Find where the given text appears and provide that cell's center as (x, y) coordinate. 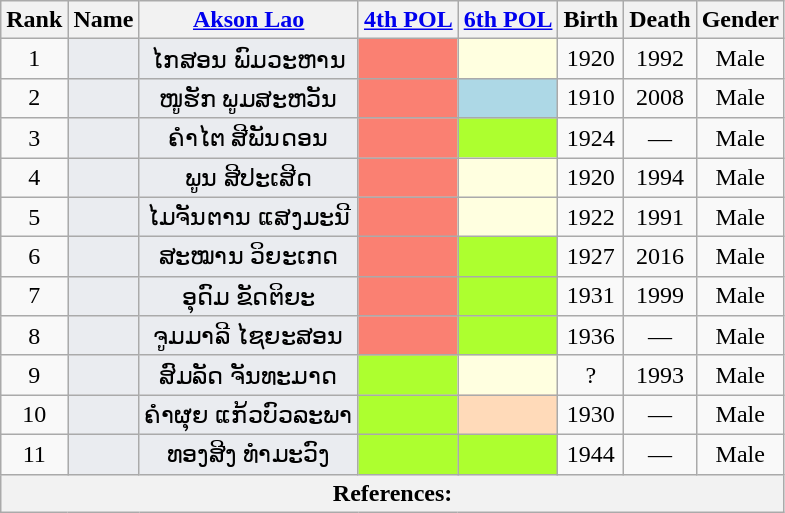
1910 (591, 98)
1924 (591, 138)
6th POL (508, 20)
1994 (660, 178)
Birth (591, 20)
ຄໍາຜຸຍ ແກ້ວບົວລະພາ (249, 415)
ໜູຮັກ ພູມສະຫວັນ (249, 98)
4 (34, 178)
1930 (591, 415)
ຈູມມາລີ ໄຊຍະສອນ (249, 336)
8 (34, 336)
? (591, 375)
ທອງສີງ ທໍາມະວົງ (249, 454)
6 (34, 257)
1992 (660, 59)
Akson Lao (249, 20)
Name (104, 20)
ໄກສອນ ພົມວະຫານ (249, 59)
5 (34, 217)
2 (34, 98)
1991 (660, 217)
1999 (660, 296)
Death (660, 20)
1944 (591, 454)
1993 (660, 375)
Rank (34, 20)
4th POL (408, 20)
10 (34, 415)
11 (34, 454)
ສະໝານ ວິຍະເກດ (249, 257)
1931 (591, 296)
ພູນ ສີປະເສີດ (249, 178)
1922 (591, 217)
3 (34, 138)
7 (34, 296)
References: (393, 493)
2016 (660, 257)
ຄໍາໄຕ ສີພັນດອນ (249, 138)
2008 (660, 98)
1927 (591, 257)
1936 (591, 336)
Gender (740, 20)
1 (34, 59)
ສົມລັດ ຈັນທະມາດ (249, 375)
ໄມຈັນຕານ ແສງມະນີ (249, 217)
ອຸດົມ ຂັດຕິຍະ (249, 296)
9 (34, 375)
